Locate the cell with the specified text and output its [x, y] center coordinate. 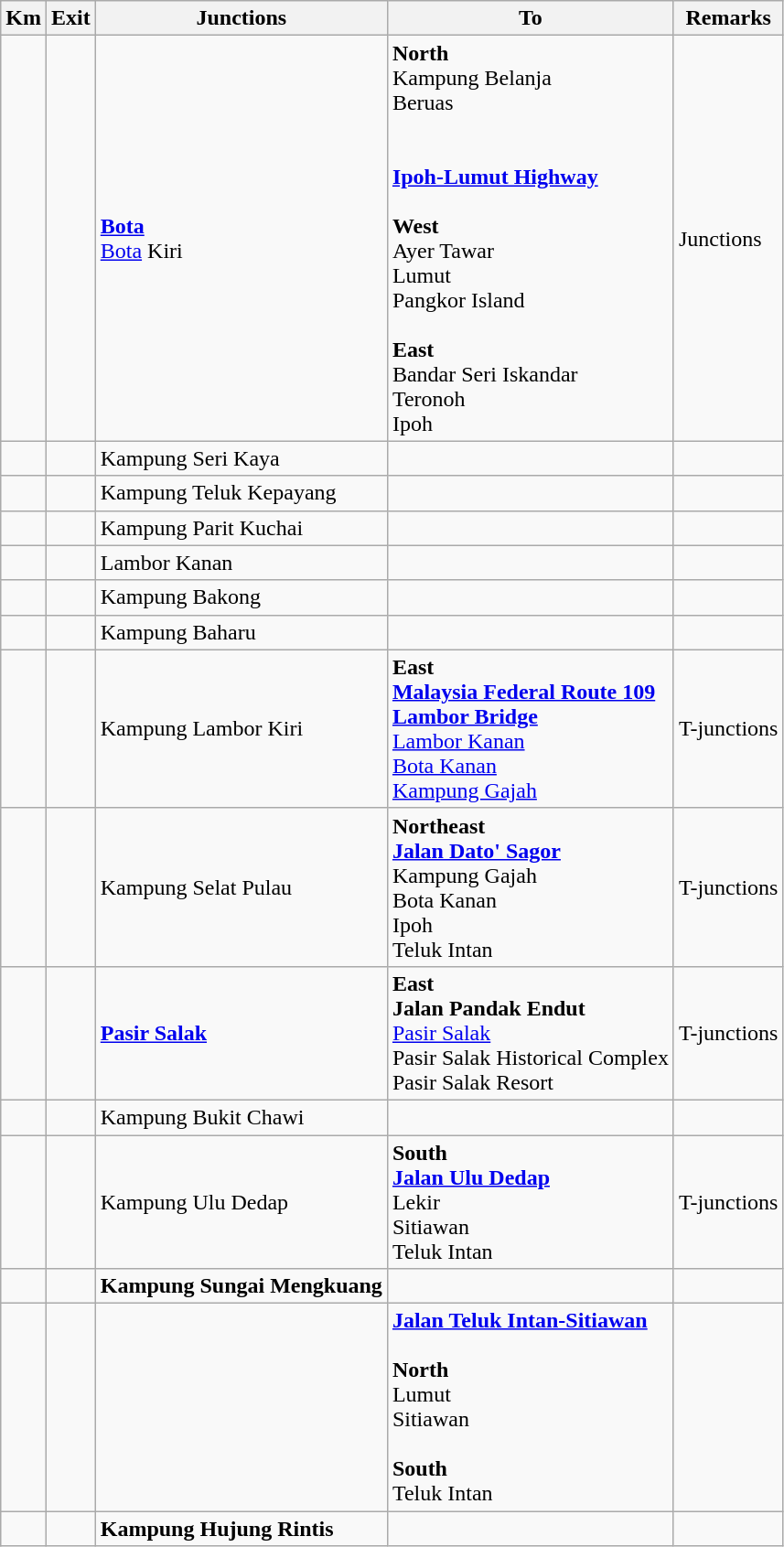
Exit [70, 18]
Jalan Teluk Intan-SitiawanNorth LumutSitiawanSouthTeluk Intan [531, 1407]
Kampung Bakong [242, 597]
Pasir Salak [242, 1033]
Kampung Lambor Kiri [242, 728]
Km [24, 18]
Kampung Hujung Rintis [242, 1529]
Kampung Selat Pulau [242, 887]
Kampung Sungai Mengkuang [242, 1286]
BotaBota Kiri [242, 238]
Kampung Bukit Chawi [242, 1117]
East Malaysia Federal Route 109 Lambor Bridge Lambor KananBota Kanan Kampung Gajah [531, 728]
To [531, 18]
Lambor Kanan [242, 563]
Kampung Parit Kuchai [242, 528]
EastJalan Pandak EndutPasir SalakPasir Salak Historical ComplexPasir Salak Resort [531, 1033]
Kampung Baharu [242, 632]
South Jalan Ulu DedapLekirSitiawanTeluk Intan [531, 1201]
Remarks [728, 18]
North Kampung Belanja Beruas Ipoh-Lumut HighwayWestAyer TawarLumutPangkor IslandEastBandar Seri IskandarTeronohIpoh [531, 238]
Kampung Ulu Dedap [242, 1201]
Kampung Teluk Kepayang [242, 493]
Kampung Seri Kaya [242, 458]
Northeast Jalan Dato' Sagor Kampung Gajah Bota Kanan Ipoh Teluk Intan [531, 887]
